Return the (x, y) coordinate for the center point of the cell that contains the specified text.  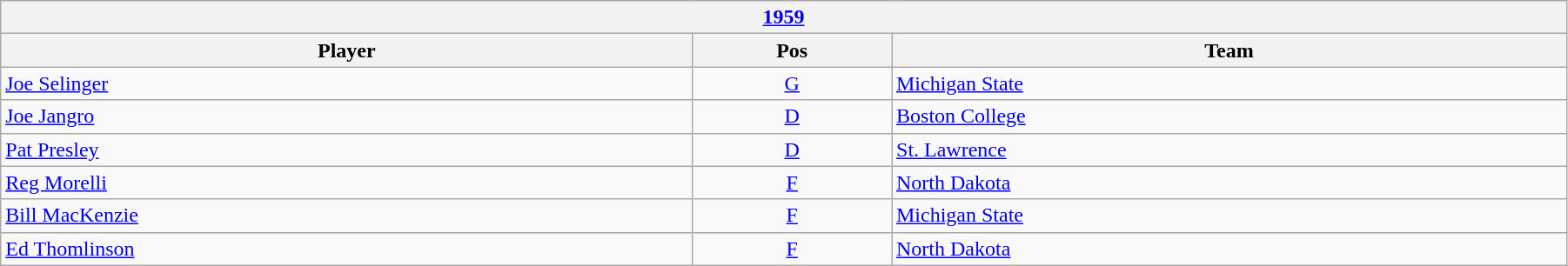
Team (1229, 50)
G (792, 83)
Pat Presley (346, 150)
Boston College (1229, 116)
Bill MacKenzie (346, 216)
Joe Jangro (346, 116)
Ed Thomlinson (346, 249)
Player (346, 50)
St. Lawrence (1229, 150)
1959 (784, 17)
Reg Morelli (346, 183)
Pos (792, 50)
Joe Selinger (346, 83)
